Detect which cell encompasses the target text, then output its [x, y] center coordinate. 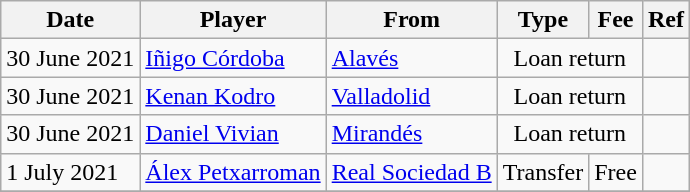
Kenan Kodro [233, 96]
From [412, 20]
Mirandés [412, 134]
Date [70, 20]
Type [543, 20]
Daniel Vivian [233, 134]
Transfer [543, 172]
Ref [666, 20]
Player [233, 20]
Álex Petxarroman [233, 172]
1 July 2021 [70, 172]
Fee [616, 20]
Alavés [412, 58]
Valladolid [412, 96]
Free [616, 172]
Real Sociedad B [412, 172]
Iñigo Córdoba [233, 58]
